Output the [x, y] coordinate of the center of the cell containing the given text.  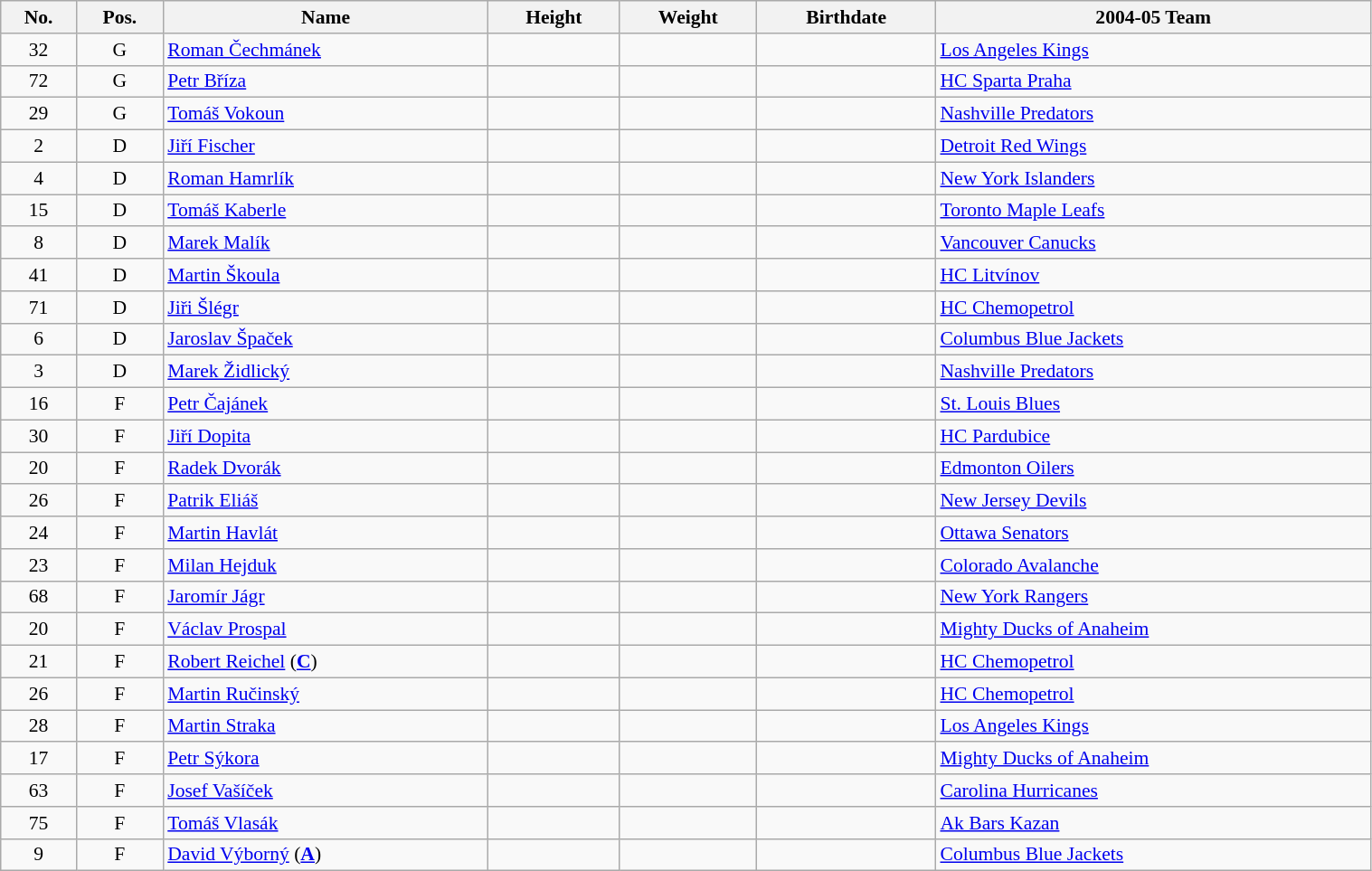
Radek Dvorák [326, 469]
Tomáš Vokoun [326, 114]
Tomáš Vlasák [326, 823]
New York Islanders [1153, 178]
Birthdate [847, 17]
Marek Židlický [326, 372]
Milan Hejduk [326, 565]
Vancouver Canucks [1153, 243]
Pos. [119, 17]
Carolina Hurricanes [1153, 791]
9 [39, 855]
Petr Čajánek [326, 404]
Weight [688, 17]
Martin Straka [326, 726]
Jaroslav Špaček [326, 339]
8 [39, 243]
30 [39, 436]
Jaromír Jágr [326, 597]
72 [39, 81]
Toronto Maple Leafs [1153, 211]
Petr Sýkora [326, 759]
2004-05 Team [1153, 17]
17 [39, 759]
41 [39, 275]
21 [39, 662]
Josef Vašíček [326, 791]
HC Litvínov [1153, 275]
Colorado Avalanche [1153, 565]
24 [39, 533]
6 [39, 339]
68 [39, 597]
Martin Ručinský [326, 694]
HC Pardubice [1153, 436]
Patrik Eliáš [326, 501]
2 [39, 147]
Marek Malík [326, 243]
Roman Hamrlík [326, 178]
28 [39, 726]
Jiři Šlégr [326, 308]
New Jersey Devils [1153, 501]
David Výborný (A) [326, 855]
St. Louis Blues [1153, 404]
Jiří Dopita [326, 436]
Roman Čechmánek [326, 50]
32 [39, 50]
No. [39, 17]
Height [554, 17]
16 [39, 404]
New York Rangers [1153, 597]
Jiří Fischer [326, 147]
71 [39, 308]
3 [39, 372]
Petr Bříza [326, 81]
Edmonton Oilers [1153, 469]
Václav Prospal [326, 630]
Robert Reichel (C) [326, 662]
Ottawa Senators [1153, 533]
Ak Bars Kazan [1153, 823]
Martin Škoula [326, 275]
15 [39, 211]
75 [39, 823]
63 [39, 791]
Name [326, 17]
4 [39, 178]
HC Sparta Praha [1153, 81]
29 [39, 114]
Tomáš Kaberle [326, 211]
Detroit Red Wings [1153, 147]
23 [39, 565]
Martin Havlát [326, 533]
